Locate the cell with the specified text and output its [X, Y] center coordinate. 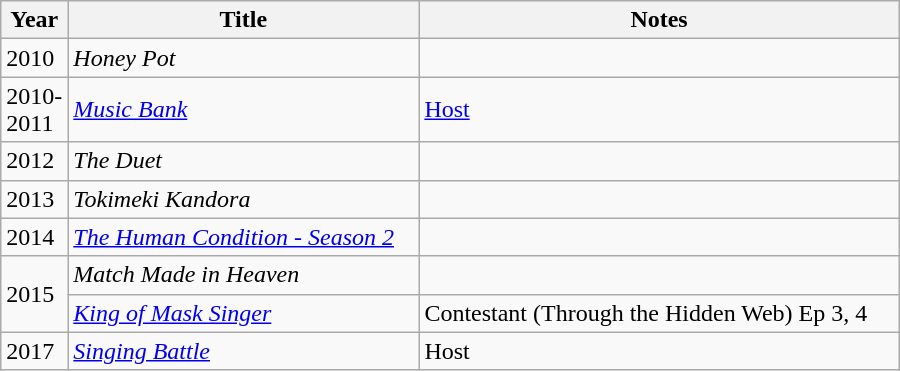
Singing Battle [244, 351]
2010-2011 [34, 110]
Music Bank [244, 110]
2017 [34, 351]
Match Made in Heaven [244, 275]
Year [34, 20]
Tokimeki Kandora [244, 199]
2015 [34, 294]
King of Mask Singer [244, 313]
2010 [34, 58]
The Human Condition - Season 2 [244, 237]
2013 [34, 199]
2012 [34, 161]
Title [244, 20]
Notes [659, 20]
The Duet [244, 161]
2014 [34, 237]
Contestant (Through the Hidden Web) Ep 3, 4 [659, 313]
Honey Pot [244, 58]
